Locate the cell with the specified text and output its [x, y] center coordinate. 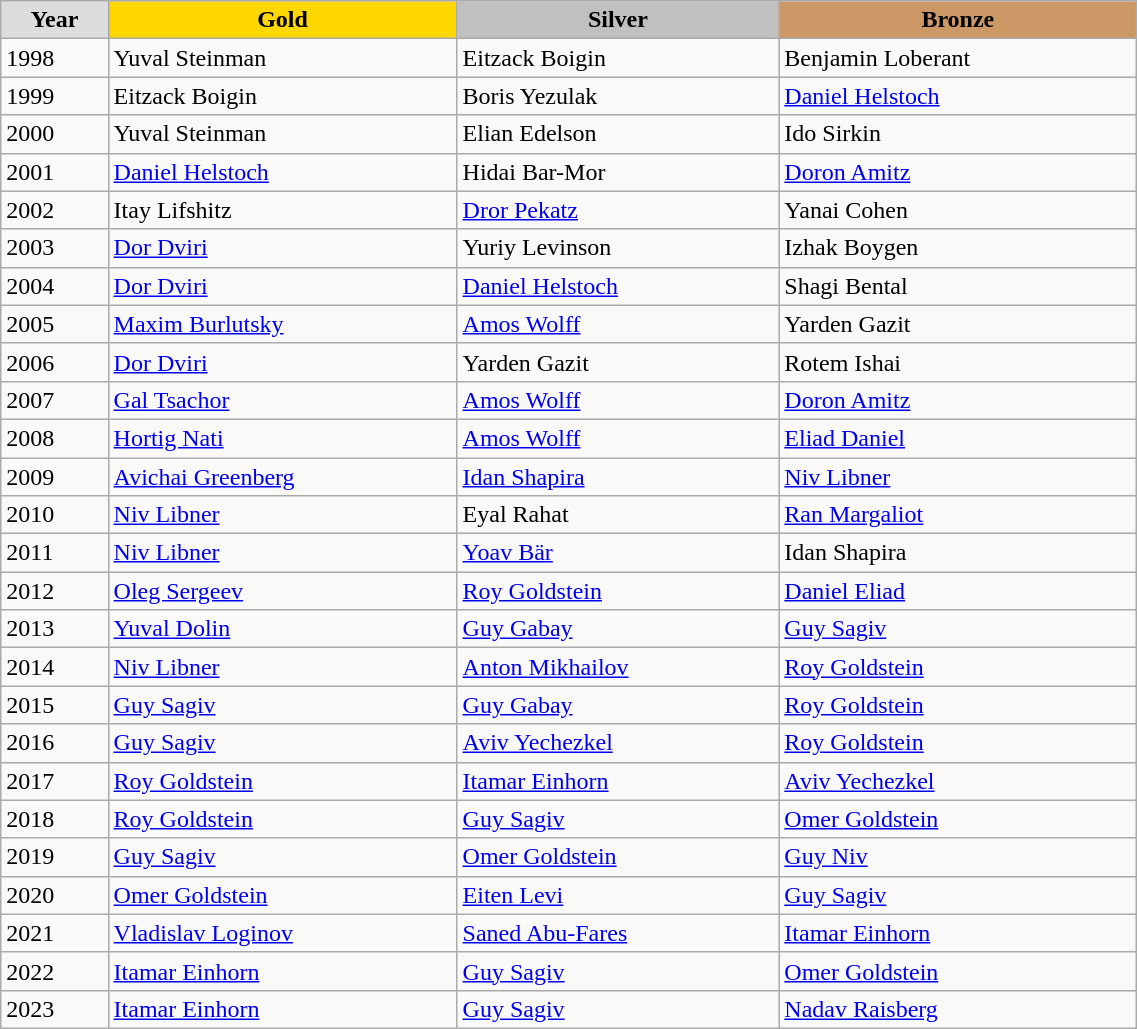
2019 [54, 857]
Benjamin Loberant [958, 58]
2022 [54, 971]
Izhak Boygen [958, 248]
2003 [54, 248]
Itay Lifshitz [282, 210]
Silver [618, 20]
2007 [54, 400]
Daniel Eliad [958, 591]
Dror Pekatz [618, 210]
Eiten Levi [618, 895]
2011 [54, 553]
2018 [54, 819]
2014 [54, 667]
2005 [54, 324]
Eliad Daniel [958, 438]
2006 [54, 362]
2010 [54, 515]
Rotem Ishai [958, 362]
Yoav Bär [618, 553]
2017 [54, 781]
2016 [54, 743]
Year [54, 20]
Avichai Greenberg [282, 477]
Saned Abu-Fares [618, 933]
Bronze [958, 20]
Ido Sirkin [958, 134]
Maxim Burlutsky [282, 324]
Eyal Rahat [618, 515]
2023 [54, 1009]
2012 [54, 591]
Anton Mikhailov [618, 667]
2013 [54, 629]
Oleg Sergeev [282, 591]
Ran Margaliot [958, 515]
2021 [54, 933]
Guy Niv [958, 857]
2000 [54, 134]
2002 [54, 210]
2009 [54, 477]
1999 [54, 96]
2008 [54, 438]
Nadav Raisberg [958, 1009]
Elian Edelson [618, 134]
Hortig Nati [282, 438]
Yuriy Levinson [618, 248]
1998 [54, 58]
2020 [54, 895]
2004 [54, 286]
Vladislav Loginov [282, 933]
Shagi Bental [958, 286]
Gal Tsachor [282, 400]
Hidai Bar-Mor [618, 172]
2015 [54, 705]
Gold [282, 20]
Boris Yezulak [618, 96]
Yanai Cohen [958, 210]
Yuval Dolin [282, 629]
2001 [54, 172]
